Return the [X, Y] coordinate for the center point of the cell that contains the specified text.  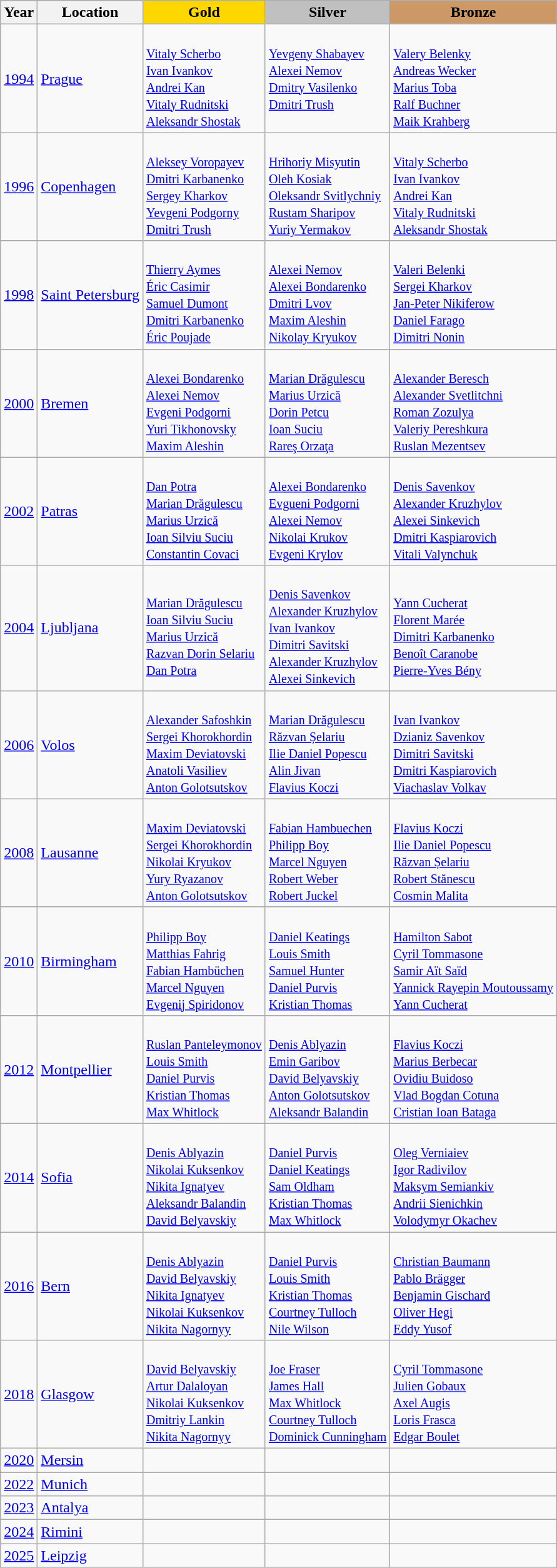
Christian BaumannPablo BräggerBenjamin GischardOliver HegiEddy Yusof [474, 1286]
Ruslan PanteleymonovLouis SmithDaniel PurvisKristian ThomasMax Whitlock [204, 1070]
Denis AblyazinDavid BelyavskiyNikita IgnatyevNikolai KuksenkovNikita Nagornyy [204, 1286]
2006 [19, 744]
Copenhagen [90, 186]
Denis AblyazinEmin GaribovDavid BelyavskiyAnton GolotsutskovAleksandr Balandin [328, 1070]
Bremen [90, 403]
Hrihoriy MisyutinOleh KosiakOleksandr SvitlychniyRustam SharipovYuriy Yermakov [328, 186]
Sofia [90, 1177]
2022 [19, 1484]
Joe FraserJames HallMax WhitlockCourtney TullochDominick Cunningham [328, 1395]
Saint Petersburg [90, 295]
2016 [19, 1286]
Marian DrăgulescuIoan Silviu SuciuMarius UrzicăRazvan Dorin SelariuDan Potra [204, 628]
Cyril TommasoneJulien GobauxAxel AugisLoris FrascaEdgar Boulet [474, 1395]
1996 [19, 186]
Yann CucheratFlorent MaréeDimitri KarbanenkoBenoît CaranobePierre-Yves Bény [474, 628]
2012 [19, 1070]
Alexei NemovAlexei BondarenkoDmitri LvovMaxim AleshinNikolay Kryukov [328, 295]
Philipp BoyMatthias FahrigFabian HambüchenMarcel NguyenEvgenij Spiridonov [204, 961]
Lausanne [90, 853]
2008 [19, 853]
Denis SavenkovAlexander KruzhylovAlexei SinkevichDmitri KaspiarovichVitali Valynchuk [474, 512]
Gold [204, 13]
Mersin [90, 1460]
Valeri BelenkiSergei KharkovJan-Peter NikiferowDaniel FaragoDimitri Nonin [474, 295]
1998 [19, 295]
Prague [90, 79]
Leipzig [90, 1555]
Glasgow [90, 1395]
Antalya [90, 1508]
Daniel PurvisLouis SmithKristian ThomasCourtney TullochNile Wilson [328, 1286]
Alexei BondarenkoEvgueni PodgorniAlexei NemovNikolai KrukovEvgeni Krylov [328, 512]
2020 [19, 1460]
Daniel PurvisDaniel KeatingsSam OldhamKristian ThomasMax Whitlock [328, 1177]
Denis SavenkovAlexander KruzhylovIvan IvankovDimitri SavitskiAlexander KruzhylovAlexei Sinkevich [328, 628]
Location [90, 13]
Aleksey VoropayevDmitri KarbanenkoSergey KharkovYevgeni PodgornyDmitri Trush [204, 186]
Ljubljana [90, 628]
Birmingham [90, 961]
Marian DrăgulescuRăzvan ȘelariuIlie Daniel PopescuAlin JivanFlavius Koczi [328, 744]
Hamilton SabotCyril TommasoneSamir Aït SaïdYannick Rayepin MoutoussamyYann Cucherat [474, 961]
Flavius KocziMarius BerbecarOvidiu BuidosoVlad Bogdan CotunaCristian Ioan Bataga [474, 1070]
2024 [19, 1532]
Denis AblyazinNikolai KuksenkovNikita IgnatyevAleksandr BalandinDavid Belyavskiy [204, 1177]
Marian DrăgulescuMarius UrzicăDorin PetcuIoan SuciuRareş Orzaţa [328, 403]
Alexei BondarenkoAlexei NemovEvgeni PodgorniYuri TikhonovskyMaxim Aleshin [204, 403]
2014 [19, 1177]
2002 [19, 512]
Silver [328, 13]
Bern [90, 1286]
2000 [19, 403]
Alexander SafoshkinSergei KhorokhordinMaxim DeviatovskiAnatoli VasilievAnton Golotsutskov [204, 744]
2010 [19, 961]
1994 [19, 79]
David BelyavskiyArtur DalaloyanNikolai KuksenkovDmitriy LankinNikita Nagornyy [204, 1395]
Valery BelenkyAndreas WeckerMarius TobaRalf BuchnerMaik Krahberg [474, 79]
Munich [90, 1484]
Volos [90, 744]
2025 [19, 1555]
2004 [19, 628]
Patras [90, 512]
Year [19, 13]
Yevgeny ShabayevAlexei NemovDmitry VasilenkoDmitri Trush [328, 79]
2018 [19, 1395]
Flavius KocziIlie Daniel PopescuRăzvan ȘelariuRobert StănescuCosmin Malita [474, 853]
Montpellier [90, 1070]
Daniel KeatingsLouis SmithSamuel HunterDaniel PurvisKristian Thomas [328, 961]
Alexander BereschAlexander SvetlitchniRoman ZozulyaValeriy PereshkuraRuslan Mezentsev [474, 403]
Rimini [90, 1532]
Fabian HambuechenPhilipp BoyMarcel NguyenRobert WeberRobert Juckel [328, 853]
Oleg VerniaievIgor RadivilovMaksym SemiankivAndrii SienichkinVolodymyr Okachev [474, 1177]
Thierry AymesÉric CasimirSamuel DumontDmitri KarbanenkoÉric Poujade [204, 295]
2023 [19, 1508]
Ivan IvankovDzianiz SavenkovDimitri SavitskiDmitri KaspiarovichViachaslav Volkav [474, 744]
Dan PotraMarian DrăgulescuMarius UrzicăIoan Silviu SuciuConstantin Covaci [204, 512]
Maxim DeviatovskiSergei KhorokhordinNikolai KryukovYury RyazanovAnton Golotsutskov [204, 853]
Bronze [474, 13]
